From the cell containing the given text, extract its center point as (X, Y) coordinate. 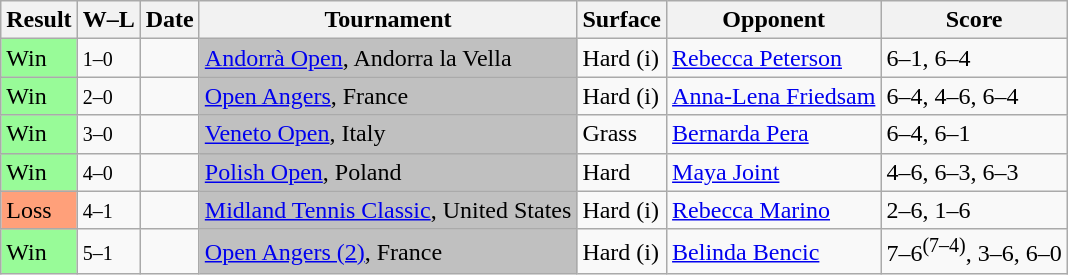
Open Angers (2), France (388, 252)
Date (170, 20)
W–L (108, 20)
Rebecca Marino (774, 210)
5–1 (108, 252)
Rebecca Peterson (774, 58)
Midland Tennis Classic, United States (388, 210)
1–0 (108, 58)
Loss (39, 210)
2–6, 1–6 (974, 210)
3–0 (108, 134)
Opponent (774, 20)
Tournament (388, 20)
Belinda Bencic (774, 252)
6–1, 6–4 (974, 58)
Result (39, 20)
Veneto Open, Italy (388, 134)
4–1 (108, 210)
6–4, 6–1 (974, 134)
Bernarda Pera (774, 134)
4–6, 6–3, 6–3 (974, 172)
7–6(7–4), 3–6, 6–0 (974, 252)
4–0 (108, 172)
Score (974, 20)
6–4, 4–6, 6–4 (974, 96)
Andorrà Open, Andorra la Vella (388, 58)
Polish Open, Poland (388, 172)
Maya Joint (774, 172)
2–0 (108, 96)
Surface (622, 20)
Grass (622, 134)
Open Angers, France (388, 96)
Hard (622, 172)
Anna-Lena Friedsam (774, 96)
